Locate the cell with the specified text and output its [X, Y] center coordinate. 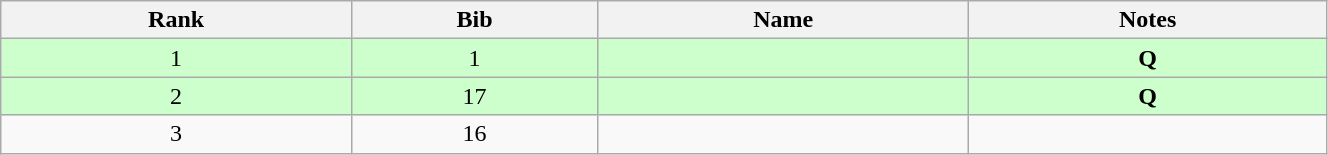
17 [474, 96]
2 [176, 96]
Notes [1148, 20]
Rank [176, 20]
Name [784, 20]
Bib [474, 20]
3 [176, 134]
16 [474, 134]
